Pinpoint the cell where the given text exists, returning its (X, Y) midpoint coordinate. 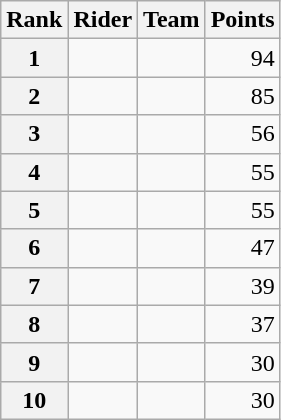
56 (242, 134)
3 (34, 134)
1 (34, 58)
4 (34, 172)
8 (34, 324)
47 (242, 248)
2 (34, 96)
39 (242, 286)
Rank (34, 20)
85 (242, 96)
7 (34, 286)
Team (172, 20)
9 (34, 362)
Points (242, 20)
Rider (103, 20)
94 (242, 58)
10 (34, 400)
37 (242, 324)
6 (34, 248)
5 (34, 210)
